Detect which cell encompasses the target text, then output its [X, Y] center coordinate. 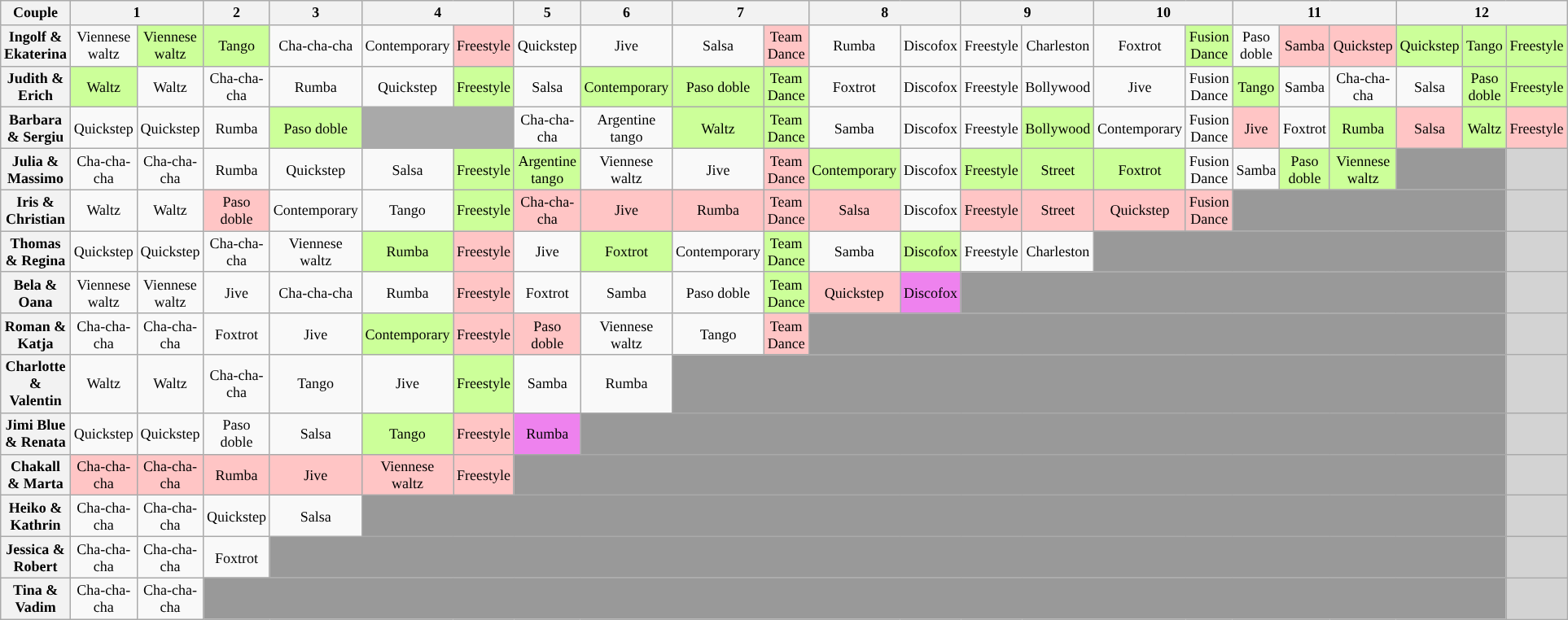
12 [1482, 13]
Chakall & Marta [36, 475]
8 [884, 13]
9 [1027, 13]
Thomas & Regina [36, 252]
1 [137, 13]
11 [1314, 13]
Tina & Vadim [36, 599]
Ingolf & Ekaterina [36, 46]
Charlotte & Valentin [36, 384]
4 [438, 13]
Julia & Massimo [36, 169]
5 [547, 13]
6 [627, 13]
2 [237, 13]
Heiko & Kathrin [36, 516]
Jimi Blue & Renata [36, 433]
Iris & Christian [36, 210]
Couple [36, 13]
7 [741, 13]
Barbara & Sergiu [36, 129]
3 [316, 13]
Jessica & Robert [36, 557]
Judith & Erich [36, 86]
Bela & Oana [36, 293]
Roman & Katja [36, 334]
10 [1163, 13]
